Extract the (X, Y) coordinate from the center of the cell holding the provided text.  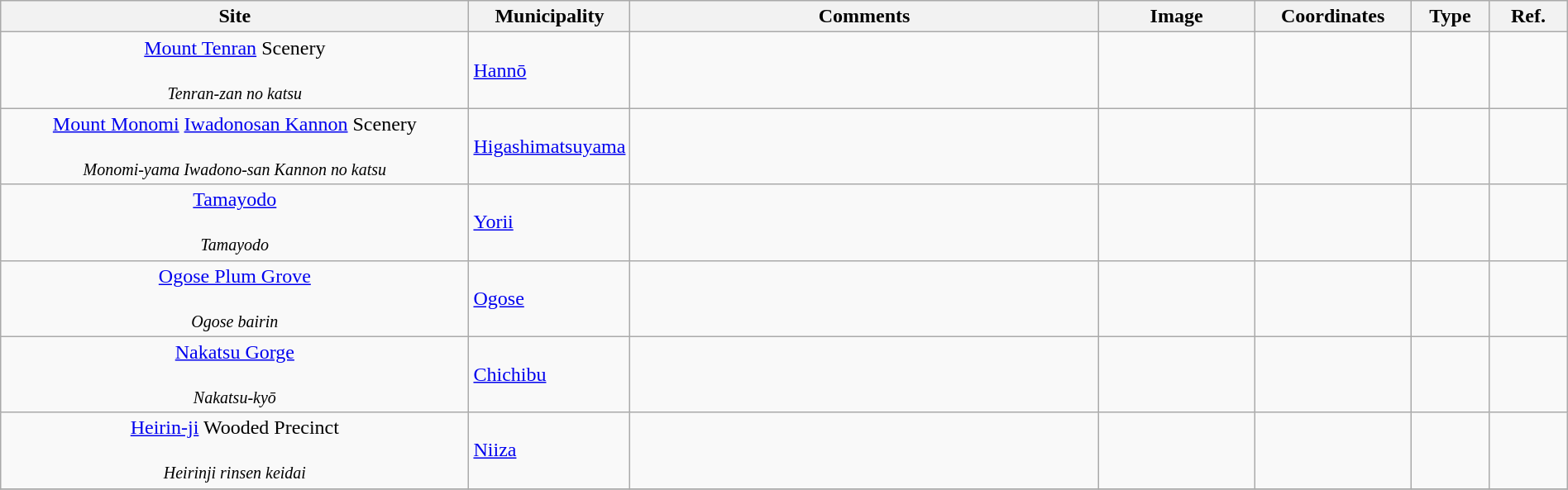
Mount Tenran SceneryTenran-zan no katsu (235, 70)
Ogose Plum GroveOgose bairin (235, 298)
Chichibu (549, 374)
Municipality (549, 17)
Image (1176, 17)
Higashimatsuyama (549, 146)
Hannō (549, 70)
Heirin-ji Wooded PrecinctHeirinji rinsen keidai (235, 450)
Ogose (549, 298)
Nakatsu GorgeNakatsu-kyō (235, 374)
Type (1451, 17)
Site (235, 17)
Niiza (549, 450)
Ref. (1528, 17)
Coordinates (1333, 17)
TamayodoTamayodo (235, 222)
Mount Monomi Iwadonosan Kannon SceneryMonomi-yama Iwadono-san Kannon no katsu (235, 146)
Yorii (549, 222)
Comments (864, 17)
